Return (X, Y) of the center of cell containing provided text 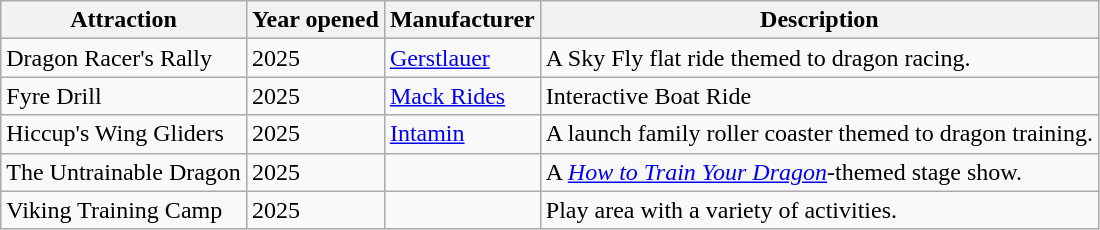
Dragon Racer's Rally (124, 58)
Intamin (462, 134)
Attraction (124, 20)
Hiccup's Wing Gliders (124, 134)
Gerstlauer (462, 58)
Year opened (315, 20)
A How to Train Your Dragon-themed stage show. (819, 172)
Fyre Drill (124, 96)
Mack Rides (462, 96)
The Untrainable Dragon (124, 172)
Play area with a variety of activities. (819, 210)
Manufacturer (462, 20)
A launch family roller coaster themed to dragon training. (819, 134)
Interactive Boat Ride (819, 96)
Description (819, 20)
A Sky Fly flat ride themed to dragon racing. (819, 58)
Viking Training Camp (124, 210)
